For the text-containing cell, return its midpoint in (X, Y) coordinate format. 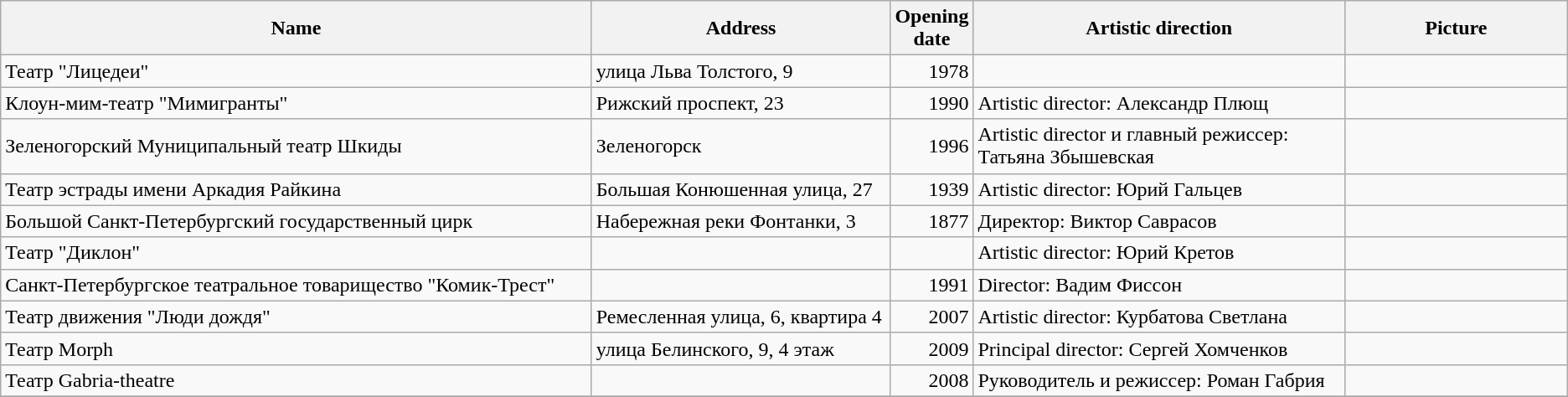
Театр Gabria-theatre (297, 380)
Artistic director и главный режиссер: Татьяна Збышевская (1159, 146)
Ремесленная улица, 6, квартира 4 (740, 317)
Рижский проспект, 23 (740, 103)
2007 (931, 317)
Театр Morph (297, 348)
Санкт-Петербургское театральное товарищество "Комик-Трест" (297, 285)
Театр движения "Люди дождя" (297, 317)
Театр эстрады имени Аркадия Райкина (297, 189)
Address (740, 28)
Principal director: Сергей Хомченков (1159, 348)
Клоун-мим-театр "Мимигранты" (297, 103)
1939 (931, 189)
Artistic direction (1159, 28)
улица Льва Толстого, 9 (740, 71)
Директор: Виктор Саврасов (1159, 221)
Руководитель и режиссер: Роман Габрия (1159, 380)
Artistic director: Юрий Гальцев (1159, 189)
Набережная реки Фонтанки, 3 (740, 221)
1996 (931, 146)
Artistic director: Курбатова Светлана (1159, 317)
Зеленогорск (740, 146)
Opening date (931, 28)
2008 (931, 380)
1978 (931, 71)
Большая Конюшенная улица, 27 (740, 189)
2009 (931, 348)
Director: Вадим Фиссон (1159, 285)
Artistic director: Юрий Кретов (1159, 253)
улица Белинского, 9, 4 этаж (740, 348)
1877 (931, 221)
Зеленогорский Муниципальный театр Шкиды (297, 146)
Artistic director: Александр Плющ (1159, 103)
Театр "Диклон" (297, 253)
Picture (1456, 28)
Театр "Лицедеи" (297, 71)
Большой Санкт-Петербургский государственный цирк (297, 221)
Name (297, 28)
1990 (931, 103)
1991 (931, 285)
